Identify which cell holds the provided text, then report its [x, y] central coordinate. 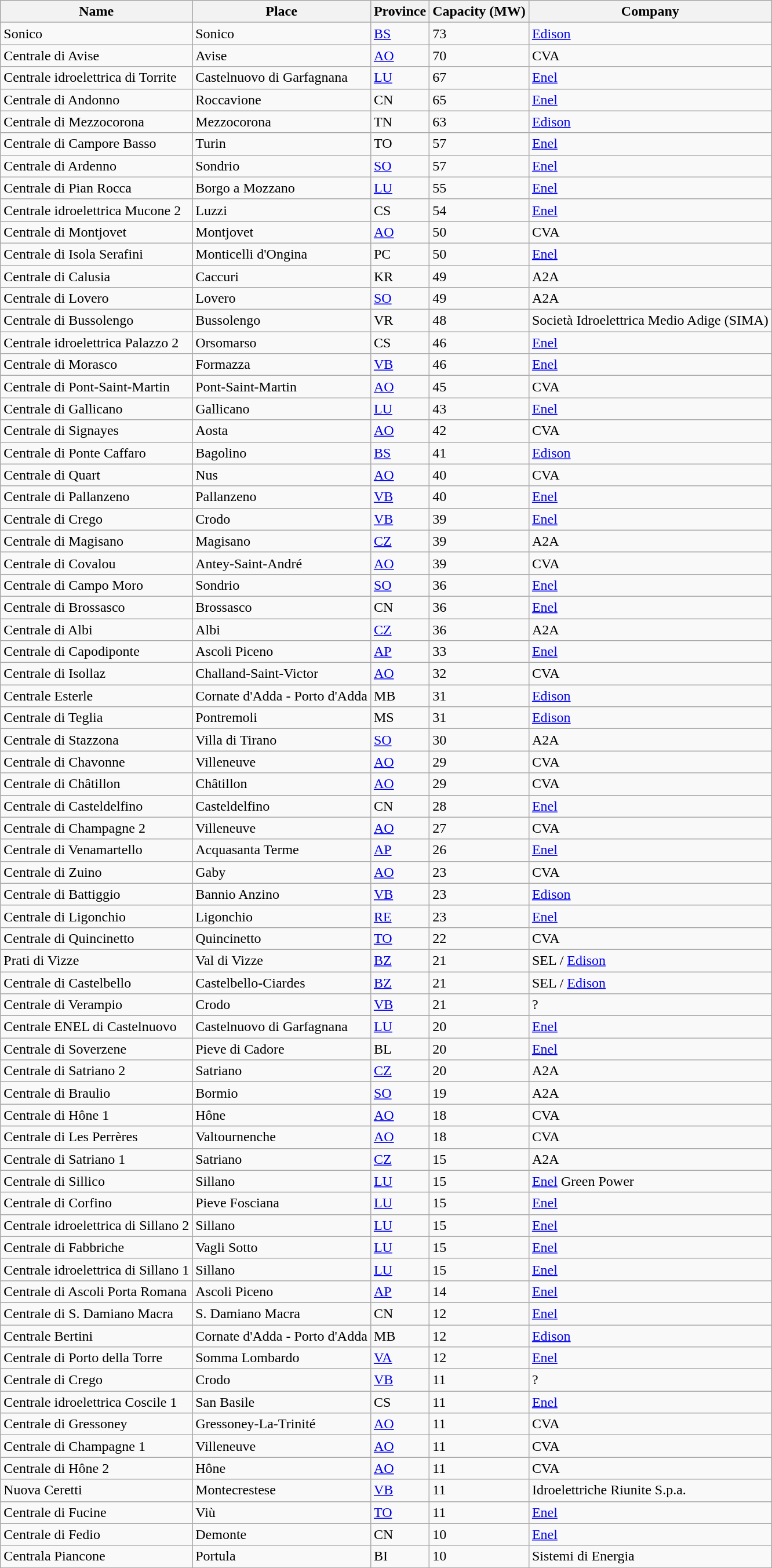
Centrale di Hône 2 [96, 1468]
Viù [282, 1512]
Centrale di Magisano [96, 541]
Place [282, 12]
Pieve Fosciana [282, 1203]
Centrale di Quart [96, 475]
Pont-Saint-Martin [282, 387]
63 [479, 122]
28 [479, 806]
Challand-Saint-Victor [282, 674]
Monticelli d'Ongina [282, 254]
Centrale di Soverzene [96, 1049]
33 [479, 652]
30 [479, 740]
TN [400, 122]
Centrale di Albi [96, 629]
Roccavione [282, 100]
Turin [282, 144]
Centrale di Lovero [96, 299]
Centrale di Gressoney [96, 1424]
Centrale di Signayes [96, 431]
Demonte [282, 1534]
Brossasco [282, 607]
Centrale di Castelbello [96, 983]
Centrale di Andonno [96, 100]
Centrale di Champagne 1 [96, 1446]
Centrale di Campo Moro [96, 585]
BL [400, 1049]
Ligonchio [282, 916]
Centrale Bertini [96, 1335]
PC [400, 254]
Lovero [282, 299]
Centrale di Pian Rocca [96, 188]
Sistemi di Energia [650, 1556]
Centrale di Satriano 2 [96, 1071]
Magisano [282, 541]
Bagolino [282, 453]
54 [479, 210]
Albi [282, 629]
Province [400, 12]
65 [479, 100]
41 [479, 453]
55 [479, 188]
Centrale di Porto della Torre [96, 1358]
Centrale idroelettrica di Torrite [96, 78]
Centrale di Venamartello [96, 850]
VR [400, 321]
26 [479, 850]
67 [479, 78]
Châtillon [282, 784]
Centrale di Corfino [96, 1203]
Centrale di Montjovet [96, 232]
Centrale di Ligonchio [96, 916]
Prati di Vizze [96, 960]
Centrale di Fedio [96, 1534]
Centrale di Casteldelfino [96, 806]
45 [479, 387]
Portula [282, 1556]
Nus [282, 475]
Acquasanta Terme [282, 850]
San Basile [282, 1402]
Gallicano [282, 409]
Centrale di Brossasco [96, 607]
Centrale di Campore Basso [96, 144]
VA [400, 1358]
Centrale di Champagne 2 [96, 828]
Bussolengo [282, 321]
Aosta [282, 431]
Quincinetto [282, 938]
Antey-Saint-André [282, 563]
Centrale di Covalou [96, 563]
Capacity (MW) [479, 12]
Orsomarso [282, 343]
Mezzocorona [282, 122]
Company [650, 12]
Centrale di Avise [96, 56]
Avise [282, 56]
27 [479, 828]
Bormio [282, 1093]
Luzzi [282, 210]
Pieve di Cadore [282, 1049]
73 [479, 34]
42 [479, 431]
Società Idroelettrica Medio Adige (SIMA) [650, 321]
Centrale di S. Damiano Macra [96, 1313]
Bannio Anzino [282, 894]
Centrale di Isola Serafini [96, 254]
Gaby [282, 872]
Centrale di Calusia [96, 277]
Centrale di Ascoli Porta Romana [96, 1291]
Centrale ENEL di Castelnuovo [96, 1027]
Centrale di Mezzocorona [96, 122]
Centrale idroelettrica di Sillano 1 [96, 1269]
Centrale di Hône 1 [96, 1115]
Centrale di Capodiponte [96, 652]
70 [479, 56]
Centrale idroelettrica di Sillano 2 [96, 1225]
32 [479, 674]
22 [479, 938]
RE [400, 916]
Centrale di Ardenno [96, 166]
Centrale di Isollaz [96, 674]
Centrale di Pont-Saint-Martin [96, 387]
Centrale di Battiggio [96, 894]
BI [400, 1556]
Borgo a Mozzano [282, 188]
19 [479, 1093]
48 [479, 321]
Centrale di Zuino [96, 872]
Nuova Ceretti [96, 1490]
Pontremoli [282, 718]
Centrale di Fucine [96, 1512]
S. Damiano Macra [282, 1313]
Valtournenche [282, 1137]
Gressoney-La-Trinité [282, 1424]
Enel Green Power [650, 1181]
Centrale di Pallanzeno [96, 497]
Centrale di Bussolengo [96, 321]
Centrale di Gallicano [96, 409]
Montecrestese [282, 1490]
Centrale idroelettrica Palazzo 2 [96, 343]
Centrale di Verampio [96, 1005]
Centrale di Fabbriche [96, 1247]
Villa di Tirano [282, 740]
Castelbello-Ciardes [282, 983]
Val di Vizze [282, 960]
Centrale di Quincinetto [96, 938]
Centrale di Teglia [96, 718]
Somma Lombardo [282, 1358]
MS [400, 718]
Centrale Esterle [96, 696]
KR [400, 277]
Centrale di Chavonne [96, 762]
Centrale di Braulio [96, 1093]
Centrale di Morasco [96, 365]
Idroelettriche Riunite S.p.a. [650, 1490]
Centrale di Stazzona [96, 740]
Centrala Piancone [96, 1556]
Centrale di Satriano 1 [96, 1159]
Centrale idroelettrica Coscile 1 [96, 1402]
Casteldelfino [282, 806]
Centrale di Châtillon [96, 784]
Vagli Sotto [282, 1247]
Montjovet [282, 232]
Centrale di Les Perrères [96, 1137]
Centrale di Sillico [96, 1181]
14 [479, 1291]
Centrale di Ponte Caffaro [96, 453]
Name [96, 12]
Caccuri [282, 277]
Formazza [282, 365]
Centrale idroelettrica Mucone 2 [96, 210]
Pallanzeno [282, 497]
43 [479, 409]
